Identify which cell holds the provided text, then report its [x, y] central coordinate. 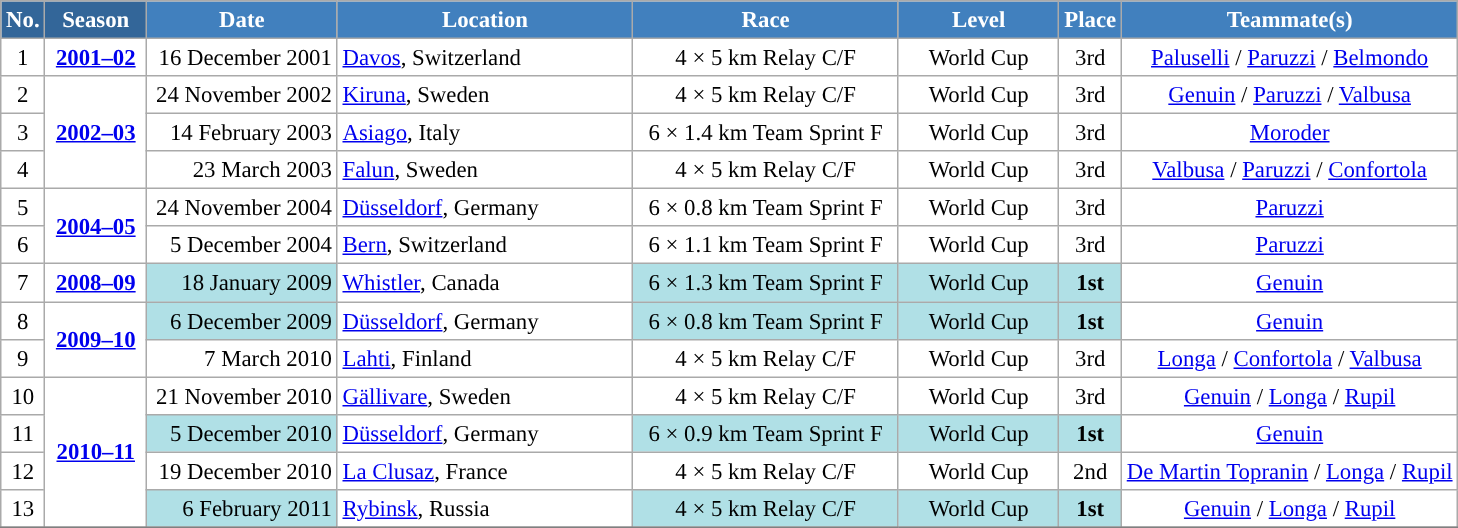
7 March 2010 [242, 358]
19 December 2010 [242, 471]
De Martin Topranin / Longa / Rupil [1289, 471]
6 × 1.4 km Team Sprint F [766, 133]
6 [23, 245]
1 [23, 58]
6 × 1.1 km Team Sprint F [766, 245]
Whistler, Canada [485, 283]
9 [23, 358]
21 November 2010 [242, 396]
2nd [1090, 471]
2008–09 [96, 283]
Kiruna, Sweden [485, 95]
Teammate(s) [1289, 20]
Rybinsk, Russia [485, 509]
2004–05 [96, 226]
Place [1090, 20]
6 December 2009 [242, 321]
2009–10 [96, 340]
Falun, Sweden [485, 170]
10 [23, 396]
Race [766, 20]
Lahti, Finland [485, 358]
18 January 2009 [242, 283]
Gällivare, Sweden [485, 396]
Genuin / Paruzzi / Valbusa [1289, 95]
Paluselli / Paruzzi / Belmondo [1289, 58]
Davos, Switzerland [485, 58]
Location [485, 20]
12 [23, 471]
Valbusa / Paruzzi / Confortola [1289, 170]
24 November 2004 [242, 208]
Longa / Confortola / Valbusa [1289, 358]
4 [23, 170]
7 [23, 283]
Date [242, 20]
Bern, Switzerland [485, 245]
Level [978, 20]
8 [23, 321]
14 February 2003 [242, 133]
6 × 1.3 km Team Sprint F [766, 283]
Moroder [1289, 133]
24 November 2002 [242, 95]
Asiago, Italy [485, 133]
2001–02 [96, 58]
5 December 2004 [242, 245]
2010–11 [96, 452]
5 [23, 208]
6 February 2011 [242, 509]
Season [96, 20]
La Clusaz, France [485, 471]
13 [23, 509]
6 × 0.9 km Team Sprint F [766, 433]
2 [23, 95]
No. [23, 20]
3 [23, 133]
16 December 2001 [242, 58]
2002–03 [96, 132]
23 March 2003 [242, 170]
5 December 2010 [242, 433]
11 [23, 433]
